Pinpoint the cell where the given text exists, returning its [X, Y] midpoint coordinate. 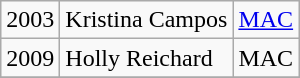
Kristina Campos [146, 20]
2009 [30, 58]
Holly Reichard [146, 58]
2003 [30, 20]
